Extract the [X, Y] coordinate from the center of the cell holding the provided text.  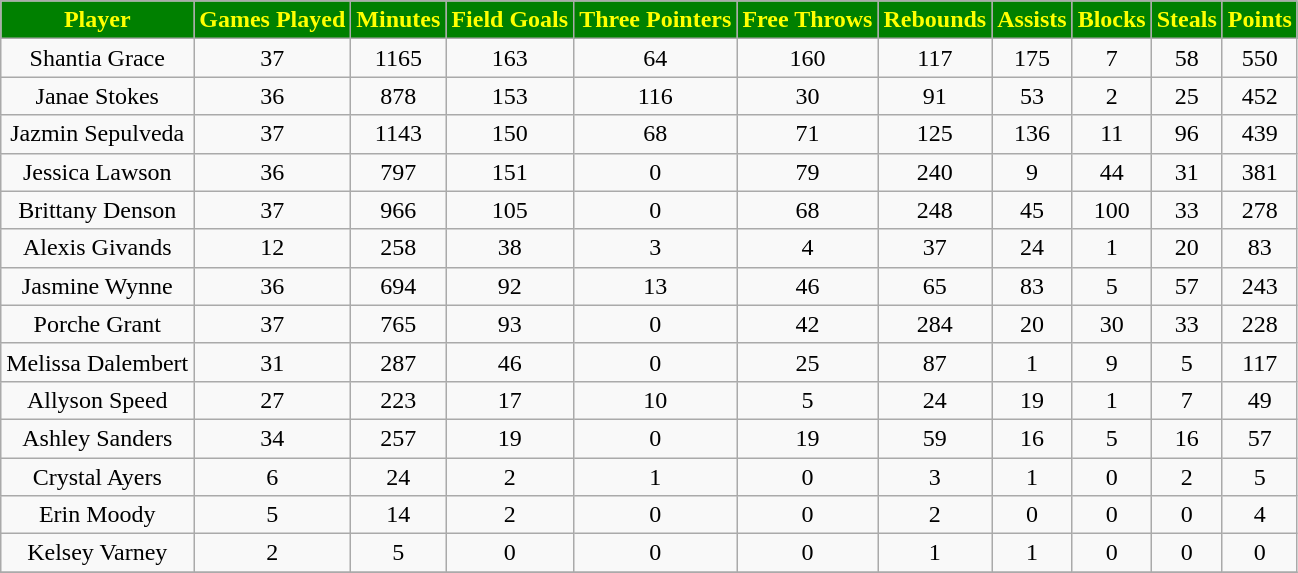
Erin Moody [98, 515]
Assists [1032, 20]
258 [398, 248]
Janae Stokes [98, 96]
91 [935, 96]
Games Played [272, 20]
87 [935, 362]
Steals [1186, 20]
223 [398, 400]
966 [398, 210]
550 [1260, 58]
Melissa Dalembert [98, 362]
439 [1260, 134]
694 [398, 286]
228 [1260, 324]
93 [510, 324]
150 [510, 134]
64 [656, 58]
Allyson Speed [98, 400]
163 [510, 58]
243 [1260, 286]
248 [935, 210]
Brittany Denson [98, 210]
105 [510, 210]
Free Throws [808, 20]
11 [1112, 134]
125 [935, 134]
Field Goals [510, 20]
160 [808, 58]
Player [98, 20]
96 [1186, 134]
153 [510, 96]
Jasmine Wynne [98, 286]
79 [808, 172]
42 [808, 324]
797 [398, 172]
13 [656, 286]
Shantia Grace [98, 58]
65 [935, 286]
Porche Grant [98, 324]
287 [398, 362]
58 [1186, 58]
44 [1112, 172]
1165 [398, 58]
Kelsey Varney [98, 553]
878 [398, 96]
Alexis Givands [98, 248]
240 [935, 172]
Crystal Ayers [98, 477]
278 [1260, 210]
38 [510, 248]
Points [1260, 20]
34 [272, 438]
Three Pointers [656, 20]
151 [510, 172]
Blocks [1112, 20]
12 [272, 248]
6 [272, 477]
452 [1260, 96]
71 [808, 134]
27 [272, 400]
100 [1112, 210]
765 [398, 324]
Ashley Sanders [98, 438]
1143 [398, 134]
53 [1032, 96]
257 [398, 438]
92 [510, 286]
59 [935, 438]
116 [656, 96]
Rebounds [935, 20]
284 [935, 324]
381 [1260, 172]
10 [656, 400]
49 [1260, 400]
Jazmin Sepulveda [98, 134]
Minutes [398, 20]
17 [510, 400]
Jessica Lawson [98, 172]
14 [398, 515]
136 [1032, 134]
45 [1032, 210]
175 [1032, 58]
